Return the [X, Y] coordinate for the center point of the cell that contains the specified text.  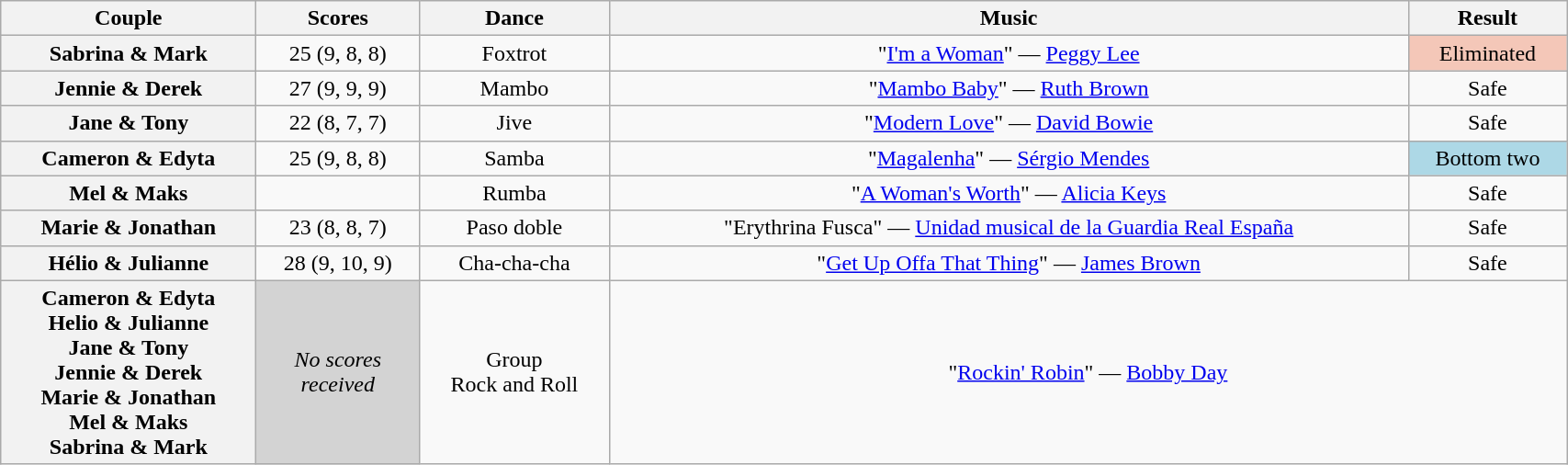
Cha-cha-cha [514, 263]
No scoresreceived [338, 372]
Bottom two [1487, 158]
"I'm a Woman" — Peggy Lee [1009, 53]
Marie & Jonathan [129, 228]
Paso doble [514, 228]
Sabrina & Mark [129, 53]
Jane & Tony [129, 123]
27 (9, 9, 9) [338, 88]
Result [1487, 18]
"Erythrina Fusca" — Unidad musical de la Guardia Real España [1009, 228]
Music [1009, 18]
Rumba [514, 193]
Scores [338, 18]
Dance [514, 18]
Foxtrot [514, 53]
Samba [514, 158]
Hélio & Julianne [129, 263]
Jive [514, 123]
Jennie & Derek [129, 88]
GroupRock and Roll [514, 372]
23 (8, 8, 7) [338, 228]
Cameron & EdytaHelio & JulianneJane & TonyJennie & DerekMarie & JonathanMel & MaksSabrina & Mark [129, 372]
28 (9, 10, 9) [338, 263]
Mel & Maks [129, 193]
Mambo [514, 88]
22 (8, 7, 7) [338, 123]
"Magalenha" — Sérgio Mendes [1009, 158]
"Rockin' Robin" — Bobby Day [1088, 372]
Cameron & Edyta [129, 158]
"Get Up Offa That Thing" — James Brown [1009, 263]
"A Woman's Worth" — Alicia Keys [1009, 193]
"Modern Love" — David Bowie [1009, 123]
"Mambo Baby" — Ruth Brown [1009, 88]
Eliminated [1487, 53]
Couple [129, 18]
